Detect which cell encompasses the target text, then output its [x, y] center coordinate. 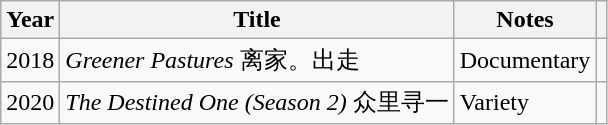
Documentary [525, 60]
Variety [525, 102]
2020 [30, 102]
2018 [30, 60]
Title [257, 20]
Greener Pastures 离家。出走 [257, 60]
Notes [525, 20]
The Destined One (Season 2) 众里寻一 [257, 102]
Year [30, 20]
